Locate the cell with the specified text and output its (x, y) center coordinate. 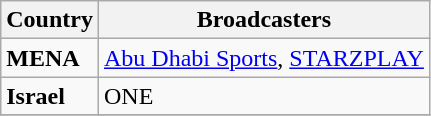
Broadcasters (264, 20)
ONE (264, 96)
Country (50, 20)
MENA (50, 58)
Abu Dhabi Sports, STARZPLAY (264, 58)
Israel (50, 96)
